Identify which cell holds the provided text, then report its [x, y] central coordinate. 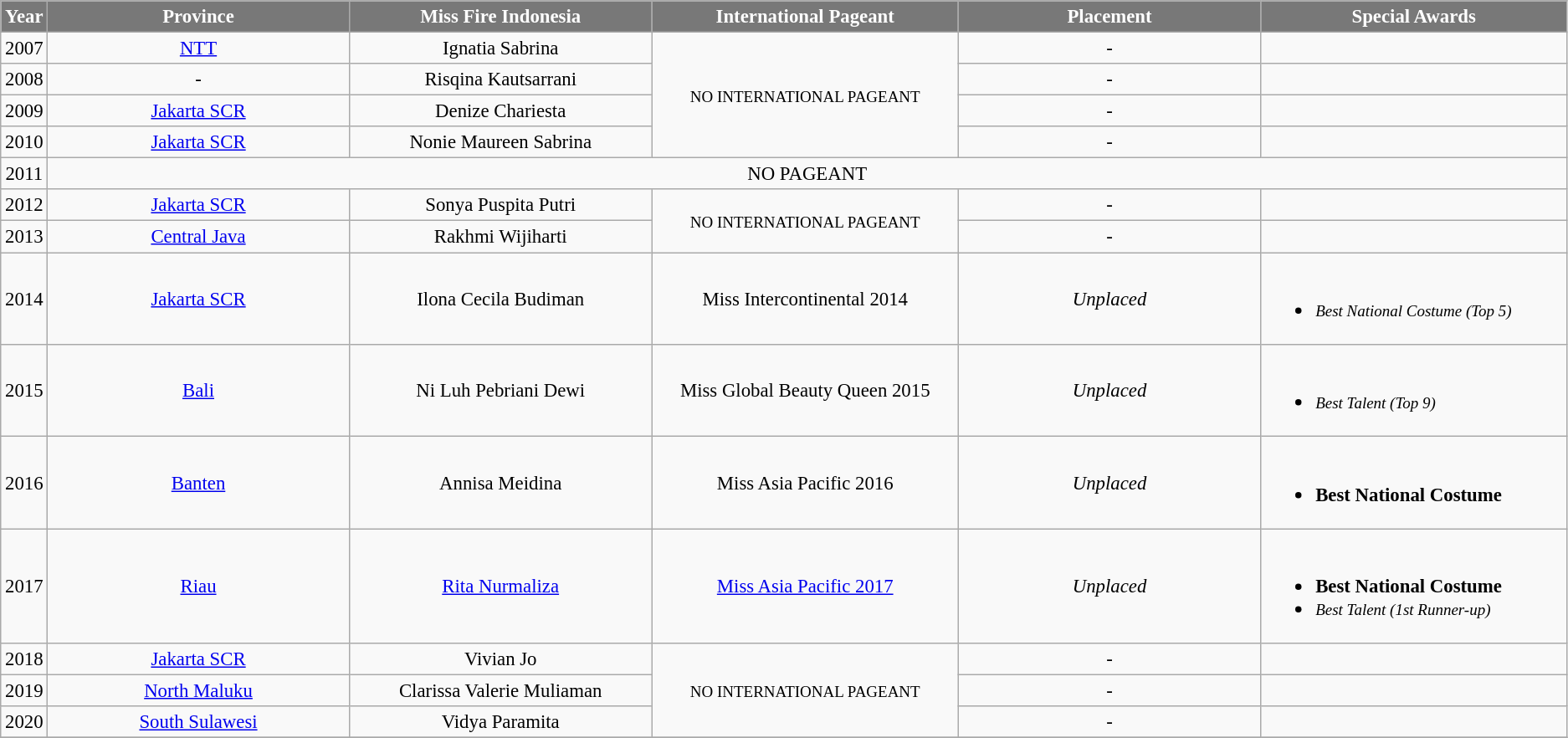
Miss Asia Pacific 2016 [805, 483]
Ilona Cecila Budiman [500, 299]
2014 [24, 299]
Nonie Maureen Sabrina [500, 142]
Year [24, 17]
Central Java [198, 237]
2009 [24, 111]
Rakhmi Wijiharti [500, 237]
Placement [1109, 17]
Bali [198, 391]
Risqina Kautsarrani [500, 79]
NTT [198, 49]
Miss Intercontinental 2014 [805, 299]
2015 [24, 391]
2007 [24, 49]
Ni Luh Pebriani Dewi [500, 391]
Miss Fire Indonesia [500, 17]
Province [198, 17]
2016 [24, 483]
2012 [24, 205]
Best National Costume [1414, 483]
Denize Chariesta [500, 111]
2019 [24, 691]
Best National Costume (Top 5) [1414, 299]
International Pageant [805, 17]
Miss Asia Pacific 2017 [805, 586]
Vivian Jo [500, 659]
Vidya Paramita [500, 722]
Ignatia Sabrina [500, 49]
2011 [24, 174]
Best Talent (Top 9) [1414, 391]
NO PAGEANT [807, 174]
2013 [24, 237]
Banten [198, 483]
South Sulawesi [198, 722]
Best National CostumeBest Talent (1st Runner-up) [1414, 586]
Sonya Puspita Putri [500, 205]
2010 [24, 142]
Annisa Meidina [500, 483]
2008 [24, 79]
2017 [24, 586]
North Maluku [198, 691]
Clarissa Valerie Muliaman [500, 691]
Rita Nurmaliza [500, 586]
Miss Global Beauty Queen 2015 [805, 391]
Special Awards [1414, 17]
2018 [24, 659]
2020 [24, 722]
Riau [198, 586]
